Pinpoint the cell where the given text exists, returning its (x, y) midpoint coordinate. 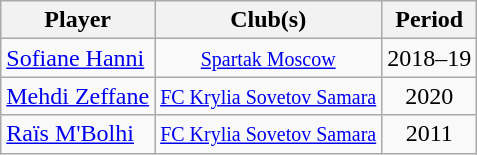
2018–19 (430, 58)
Player (78, 20)
2020 (430, 96)
Sofiane Hanni (78, 58)
Raïs M'Bolhi (78, 134)
Spartak Moscow (268, 58)
2011 (430, 134)
Mehdi Zeffane (78, 96)
Period (430, 20)
Club(s) (268, 20)
